For the text-containing cell, return its midpoint in (x, y) coordinate format. 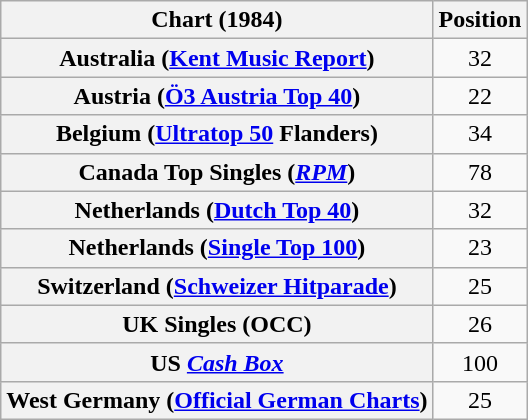
Canada Top Singles (RPM) (217, 172)
US Cash Box (217, 362)
34 (480, 134)
West Germany (Official German Charts) (217, 400)
23 (480, 248)
UK Singles (OCC) (217, 324)
22 (480, 96)
Chart (1984) (217, 20)
100 (480, 362)
Netherlands (Dutch Top 40) (217, 210)
Netherlands (Single Top 100) (217, 248)
Switzerland (Schweizer Hitparade) (217, 286)
Position (480, 20)
Belgium (Ultratop 50 Flanders) (217, 134)
Australia (Kent Music Report) (217, 58)
Austria (Ö3 Austria Top 40) (217, 96)
26 (480, 324)
78 (480, 172)
